Extract the (x, y) coordinate from the center of the cell holding the provided text.  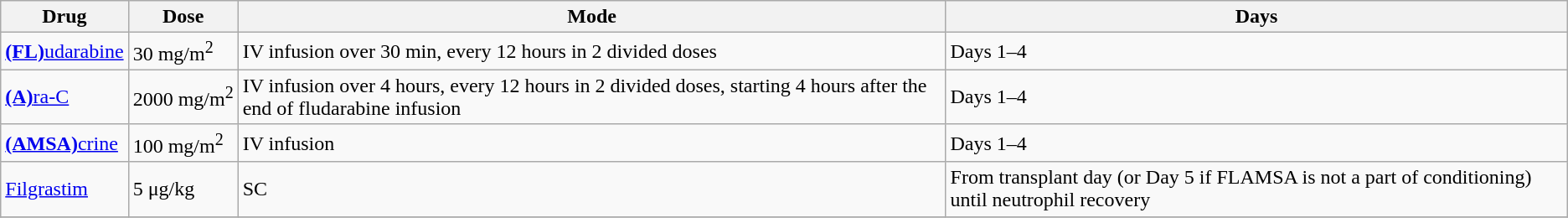
From transplant day (or Day 5 if FLAMSA is not a part of conditioning) until neutrophil recovery (1256, 189)
5 μg/kg (183, 189)
IV infusion over 30 min, every 12 hours in 2 divided doses (591, 52)
(AMSA)crine (64, 143)
SC (591, 189)
Mode (591, 17)
(FL)udarabine (64, 52)
100 mg/m2 (183, 143)
30 mg/m2 (183, 52)
Dose (183, 17)
IV infusion over 4 hours, every 12 hours in 2 divided doses, starting 4 hours after the end of fludarabine infusion (591, 97)
IV infusion (591, 143)
Days (1256, 17)
Filgrastim (64, 189)
Drug (64, 17)
(A)ra-C (64, 97)
2000 mg/m2 (183, 97)
